For the text-containing cell, return its midpoint in (x, y) coordinate format. 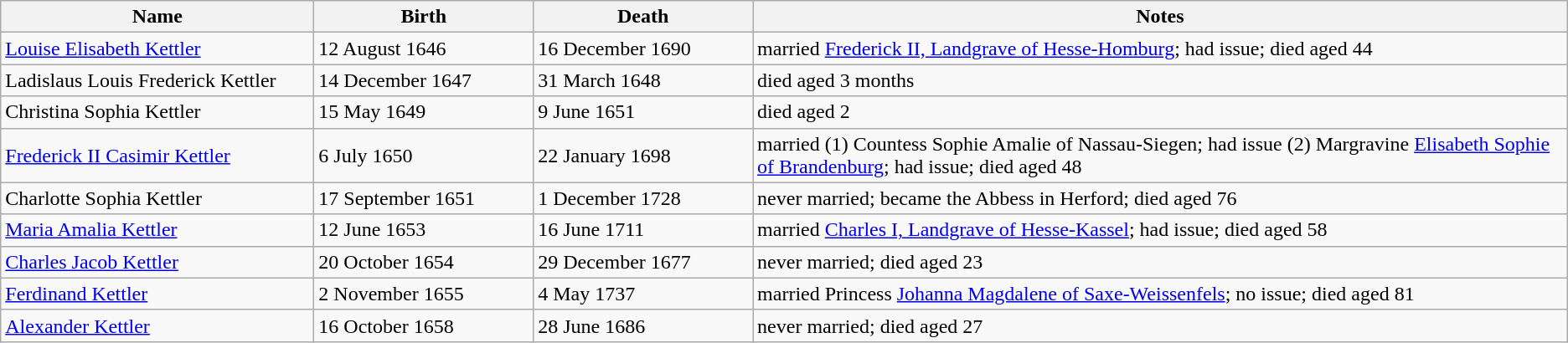
Name (157, 17)
Alexander Kettler (157, 325)
Christina Sophia Kettler (157, 112)
16 December 1690 (643, 49)
16 June 1711 (643, 230)
12 June 1653 (424, 230)
Louise Elisabeth Kettler (157, 49)
married Charles I, Landgrave of Hesse-Kassel; had issue; died aged 58 (1161, 230)
28 June 1686 (643, 325)
12 August 1646 (424, 49)
Ladislaus Louis Frederick Kettler (157, 80)
married Frederick II, Landgrave of Hesse-Homburg; had issue; died aged 44 (1161, 49)
22 January 1698 (643, 156)
6 July 1650 (424, 156)
Ferdinand Kettler (157, 294)
died aged 2 (1161, 112)
married Princess Johanna Magdalene of Saxe-Weissenfels; no issue; died aged 81 (1161, 294)
Birth (424, 17)
2 November 1655 (424, 294)
Maria Amalia Kettler (157, 230)
Notes (1161, 17)
Charlotte Sophia Kettler (157, 198)
never married; died aged 23 (1161, 262)
never married; died aged 27 (1161, 325)
died aged 3 months (1161, 80)
16 October 1658 (424, 325)
9 June 1651 (643, 112)
15 May 1649 (424, 112)
married (1) Countess Sophie Amalie of Nassau-Siegen; had issue (2) Margravine Elisabeth Sophie of Brandenburg; had issue; died aged 48 (1161, 156)
20 October 1654 (424, 262)
29 December 1677 (643, 262)
31 March 1648 (643, 80)
14 December 1647 (424, 80)
1 December 1728 (643, 198)
4 May 1737 (643, 294)
Death (643, 17)
17 September 1651 (424, 198)
never married; became the Abbess in Herford; died aged 76 (1161, 198)
Frederick II Casimir Kettler (157, 156)
Charles Jacob Kettler (157, 262)
